Search for the cell housing the specified text and yield its [X, Y] center coordinate. 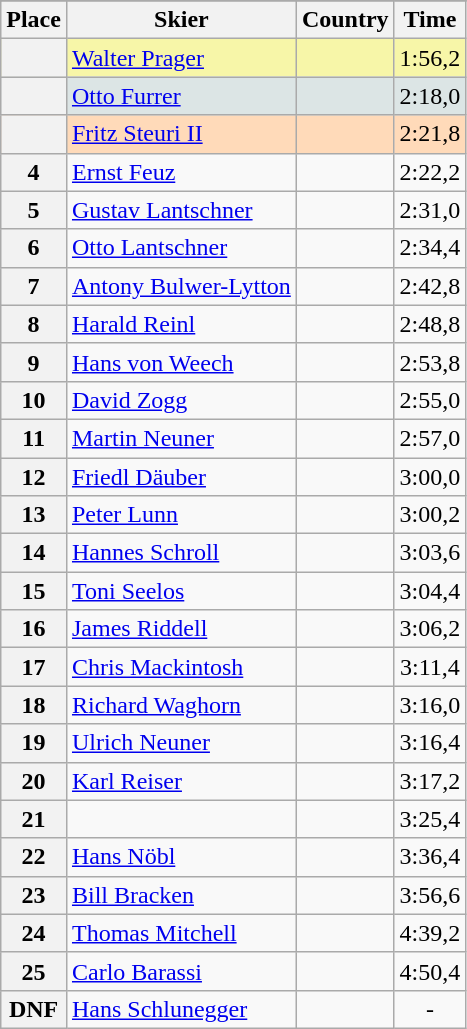
7 [34, 286]
5 [34, 210]
Time [430, 20]
13 [34, 515]
Chris Mackintosh [181, 667]
Ernst Feuz [181, 172]
2:31,0 [430, 210]
3:11,4 [430, 667]
Otto Lantschner [181, 248]
Fritz Steuri II [181, 134]
6 [34, 248]
4 [34, 172]
James Riddell [181, 629]
4:50,4 [430, 971]
3:06,2 [430, 629]
3:00,2 [430, 515]
Friedl Däuber [181, 477]
- [430, 1009]
21 [34, 819]
Richard Waghorn [181, 705]
23 [34, 895]
2:48,8 [430, 324]
Hannes Schroll [181, 553]
3:36,4 [430, 857]
Hans Nöbl [181, 857]
2:22,2 [430, 172]
Country [345, 20]
14 [34, 553]
3:56,6 [430, 895]
12 [34, 477]
Harald Reinl [181, 324]
Karl Reiser [181, 781]
3:04,4 [430, 591]
4:39,2 [430, 933]
DNF [34, 1009]
1:56,2 [430, 58]
16 [34, 629]
8 [34, 324]
3:03,6 [430, 553]
11 [34, 438]
3:16,0 [430, 705]
3:25,4 [430, 819]
2:57,0 [430, 438]
Ulrich Neuner [181, 743]
10 [34, 400]
15 [34, 591]
3:16,4 [430, 743]
Place [34, 20]
David Zogg [181, 400]
3:17,2 [430, 781]
Peter Lunn [181, 515]
Bill Bracken [181, 895]
17 [34, 667]
2:21,8 [430, 134]
22 [34, 857]
Toni Seelos [181, 591]
25 [34, 971]
2:55,0 [430, 400]
2:18,0 [430, 96]
20 [34, 781]
3:00,0 [430, 477]
Skier [181, 20]
24 [34, 933]
19 [34, 743]
Gustav Lantschner [181, 210]
Hans von Weech [181, 362]
Hans Schlunegger [181, 1009]
Otto Furrer [181, 96]
Walter Prager [181, 58]
2:53,8 [430, 362]
2:34,4 [430, 248]
Martin Neuner [181, 438]
Thomas Mitchell [181, 933]
9 [34, 362]
Carlo Barassi [181, 971]
18 [34, 705]
2:42,8 [430, 286]
Antony Bulwer-Lytton [181, 286]
